From the cell containing the given text, extract its center point as (x, y) coordinate. 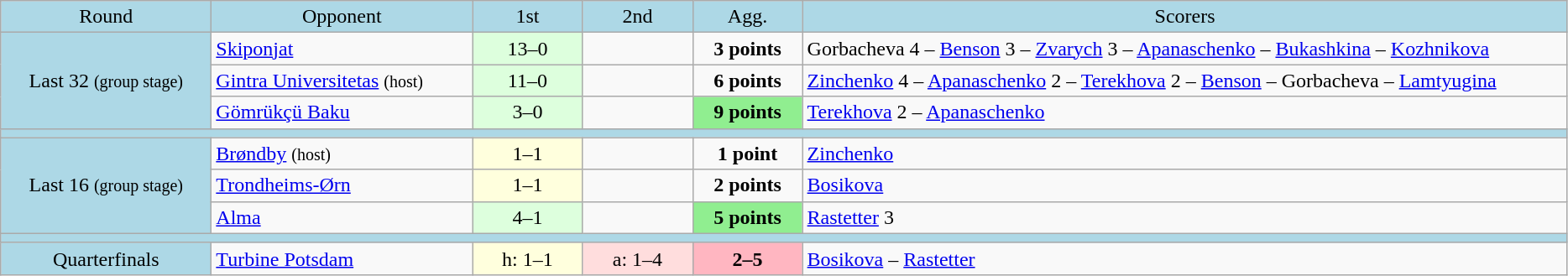
2–5 (747, 258)
Agg. (747, 17)
Brøndby (host) (342, 154)
Bosikova – Rastetter (1185, 258)
Gorbacheva 4 – Benson 3 – Zvarych 3 – Apanaschenko – Bukashkina – Kozhnikova (1185, 49)
Gintra Universitetas (host) (342, 81)
a: 1–4 (638, 258)
Turbine Potsdam (342, 258)
4–1 (527, 217)
Zinchenko 4 – Apanaschenko 2 – Terekhova 2 – Benson – Gorbacheva – Lamtyugina (1185, 81)
5 points (747, 217)
Scorers (1185, 17)
9 points (747, 112)
1 point (747, 154)
Zinchenko (1185, 154)
Gömrükçü Baku (342, 112)
Opponent (342, 17)
Trondheims-Ørn (342, 185)
Rastetter 3 (1185, 217)
Last 32 (group stage) (106, 81)
h: 1–1 (527, 258)
3 points (747, 49)
2 points (747, 185)
2nd (638, 17)
Skiponjat (342, 49)
Terekhova 2 – Apanaschenko (1185, 112)
Last 16 (group stage) (106, 185)
6 points (747, 81)
Round (106, 17)
Quarterfinals (106, 258)
1st (527, 17)
Bosikova (1185, 185)
11–0 (527, 81)
13–0 (527, 49)
Alma (342, 217)
3–0 (527, 112)
